Output the [x, y] coordinate of the center of the cell containing the given text.  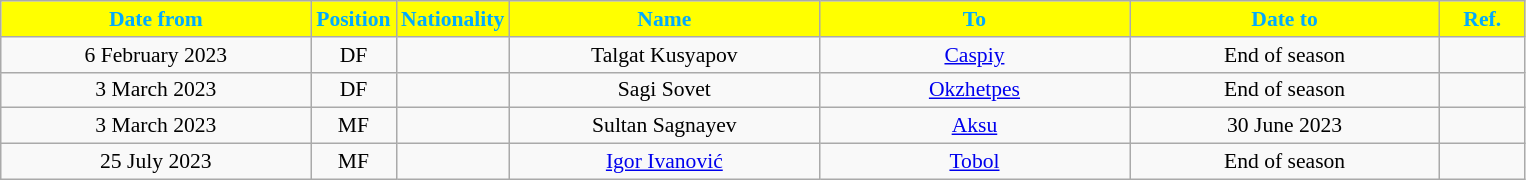
Aksu [974, 126]
30 June 2023 [1285, 126]
Sultan Sagnayev [664, 126]
Name [664, 19]
Igor Ivanović [664, 162]
Nationality [452, 19]
Position [354, 19]
To [974, 19]
Date to [1285, 19]
Date from [156, 19]
Ref. [1482, 19]
25 July 2023 [156, 162]
Caspiy [974, 55]
6 February 2023 [156, 55]
Tobol [974, 162]
Sagi Sovet [664, 90]
Talgat Kusyapov [664, 55]
Okzhetpes [974, 90]
